Search for the cell housing the specified text and yield its [x, y] center coordinate. 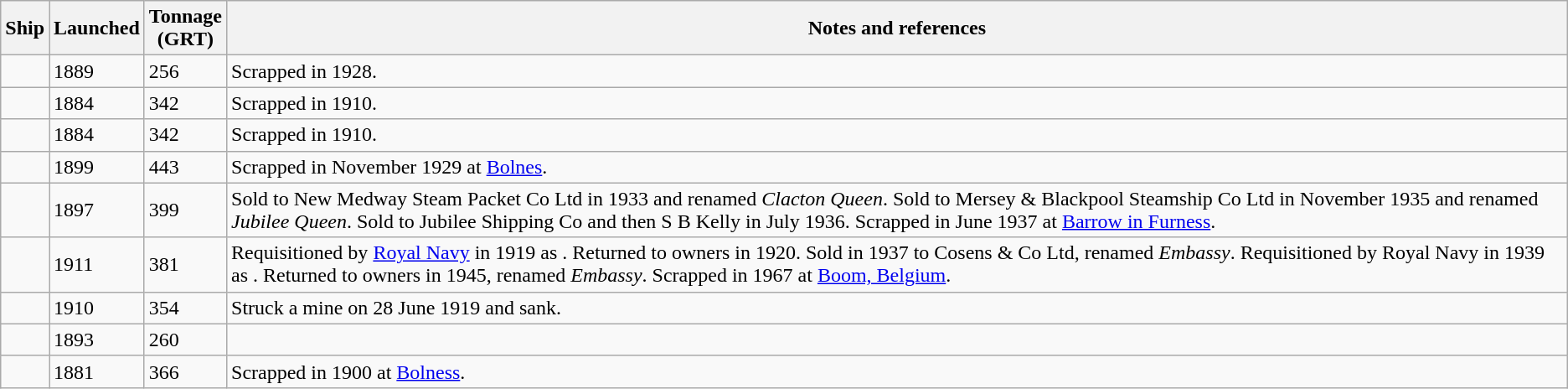
Scrapped in November 1929 at Bolnes. [898, 167]
Notes and references [898, 29]
399 [185, 210]
Tonnage(GRT) [185, 29]
Ship [25, 29]
256 [185, 71]
1881 [97, 371]
1899 [97, 167]
1893 [97, 340]
1897 [97, 210]
1911 [97, 265]
Scrapped in 1928. [898, 71]
Launched [97, 29]
1889 [97, 71]
260 [185, 340]
Scrapped in 1900 at Bolness. [898, 371]
1910 [97, 308]
354 [185, 308]
366 [185, 371]
Struck a mine on 28 June 1919 and sank. [898, 308]
381 [185, 265]
443 [185, 167]
